Determine the (x, y) coordinate at the center of the cell enclosing the given text.  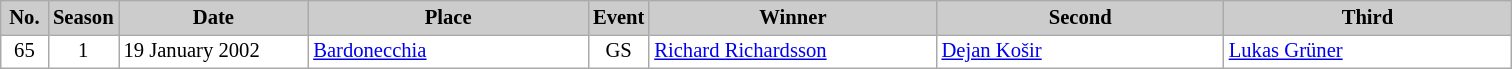
1 (83, 51)
Season (83, 17)
Second (1080, 17)
Date (213, 17)
GS (618, 51)
Event (618, 17)
Lukas Grüner (1368, 51)
Place (448, 17)
65 (24, 51)
Richard Richardsson (792, 51)
Dejan Košir (1080, 51)
Winner (792, 17)
Bardonecchia (448, 51)
19 January 2002 (213, 51)
Third (1368, 17)
No. (24, 17)
